Find where the given text appears and provide that cell's center as (X, Y) coordinate. 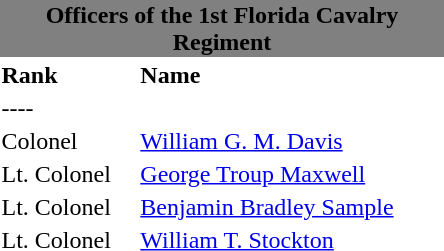
Colonel (68, 141)
Name (292, 75)
Rank (68, 75)
George Troup Maxwell (292, 174)
---- (222, 108)
Officers of the 1st Florida Cavalry Regiment (222, 28)
William G. M. Davis (292, 141)
Benjamin Bradley Sample (292, 207)
